Identify which cell holds the provided text, then report its (x, y) central coordinate. 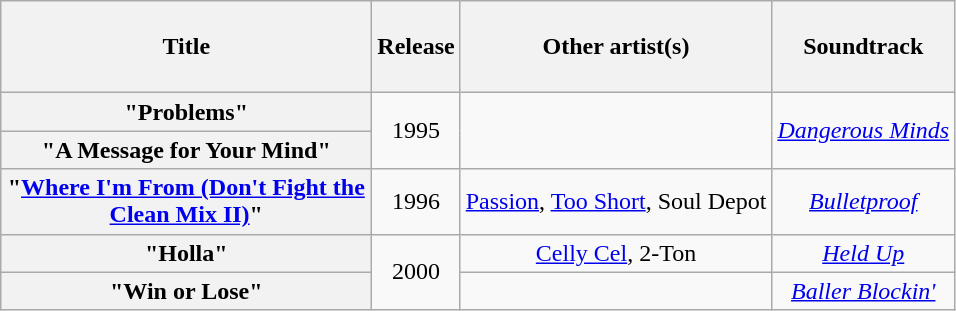
"Where I'm From (Don't Fight the Clean Mix II)" (186, 202)
Passion, Too Short, Soul Depot (616, 202)
Other artist(s) (616, 47)
"A Message for Your Mind" (186, 150)
Soundtrack (864, 47)
"Problems" (186, 112)
"Win or Lose" (186, 291)
1996 (416, 202)
Release (416, 47)
"Holla" (186, 253)
Dangerous Minds (864, 131)
2000 (416, 272)
Celly Cel, 2-Ton (616, 253)
Held Up (864, 253)
Bulletproof (864, 202)
1995 (416, 131)
Title (186, 47)
Baller Blockin' (864, 291)
